Output the (x, y) coordinate of the center of the cell containing the given text.  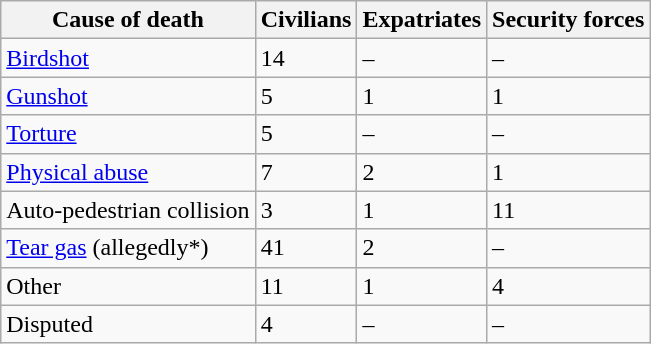
Cause of death (128, 20)
Torture (128, 134)
Gunshot (128, 96)
Tear gas (allegedly*) (128, 248)
Civilians (306, 20)
Disputed (128, 324)
41 (306, 248)
14 (306, 58)
7 (306, 172)
3 (306, 210)
Expatriates (422, 20)
Physical abuse (128, 172)
Security forces (568, 20)
Birdshot (128, 58)
Other (128, 286)
Auto-pedestrian collision (128, 210)
